Capture the cell that displays the provided text and extract its (X, Y) central coordinate. 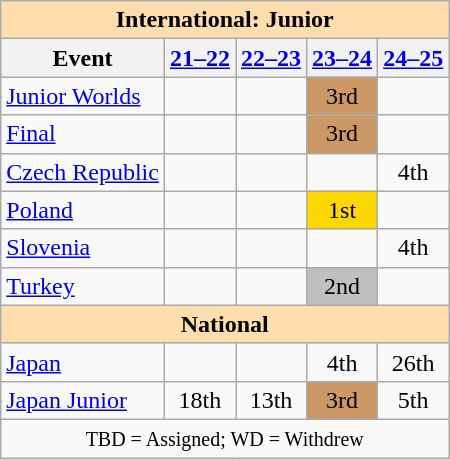
TBD = Assigned; WD = Withdrew (225, 438)
22–23 (272, 58)
Poland (83, 210)
Czech Republic (83, 172)
24–25 (414, 58)
5th (414, 400)
Slovenia (83, 248)
Japan Junior (83, 400)
13th (272, 400)
26th (414, 362)
23–24 (342, 58)
Japan (83, 362)
Final (83, 134)
2nd (342, 286)
Event (83, 58)
21–22 (200, 58)
Junior Worlds (83, 96)
International: Junior (225, 20)
1st (342, 210)
Turkey (83, 286)
National (225, 324)
18th (200, 400)
